From the cell containing the given text, extract its center point as (X, Y) coordinate. 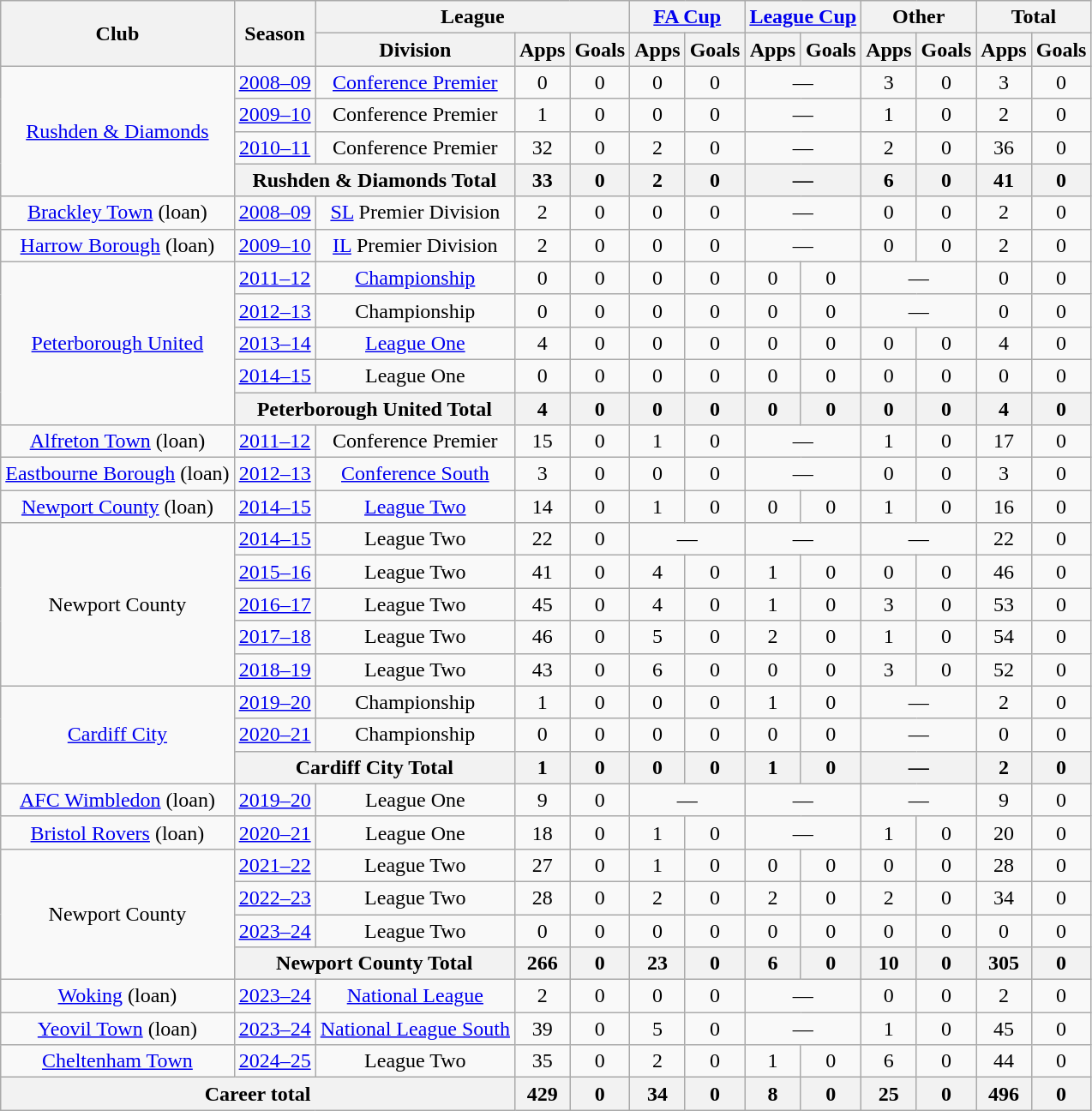
Alfreton Town (loan) (117, 441)
Peterborough United Total (374, 409)
Conference South (415, 474)
Season (274, 33)
Eastbourne Borough (loan) (117, 474)
35 (542, 1061)
2016–17 (274, 604)
2013–14 (274, 343)
Other (919, 17)
33 (542, 180)
14 (542, 507)
305 (1004, 964)
17 (1004, 441)
496 (1004, 1094)
266 (542, 964)
2010–11 (274, 147)
53 (1004, 604)
2024–25 (274, 1061)
43 (542, 670)
10 (889, 964)
Bristol Rovers (loan) (117, 832)
52 (1004, 670)
16 (1004, 507)
54 (1004, 637)
2021–22 (274, 865)
Peterborough United (117, 343)
Rushden & Diamonds (117, 131)
Brackley Town (loan) (117, 213)
2018–19 (274, 670)
Cardiff City (117, 735)
Newport County (loan) (117, 507)
18 (542, 832)
32 (542, 147)
25 (889, 1094)
Cardiff City Total (374, 767)
36 (1004, 147)
Woking (loan) (117, 996)
National League (415, 996)
Career total (258, 1094)
Club (117, 33)
Division (415, 50)
2022–23 (274, 898)
SL Premier Division (415, 213)
Rushden & Diamonds Total (374, 180)
8 (773, 1094)
League (473, 17)
27 (542, 865)
Cheltenham Town (117, 1061)
IL Premier Division (415, 245)
39 (542, 1029)
FA Cup (687, 17)
National League South (415, 1029)
23 (657, 964)
League Cup (803, 17)
2015–16 (274, 572)
44 (1004, 1061)
20 (1004, 832)
Yeovil Town (loan) (117, 1029)
15 (542, 441)
Total (1034, 17)
2017–18 (274, 637)
Newport County Total (374, 964)
429 (542, 1094)
Harrow Borough (loan) (117, 245)
AFC Wimbledon (loan) (117, 800)
